Search for the cell housing the specified text and yield its (x, y) center coordinate. 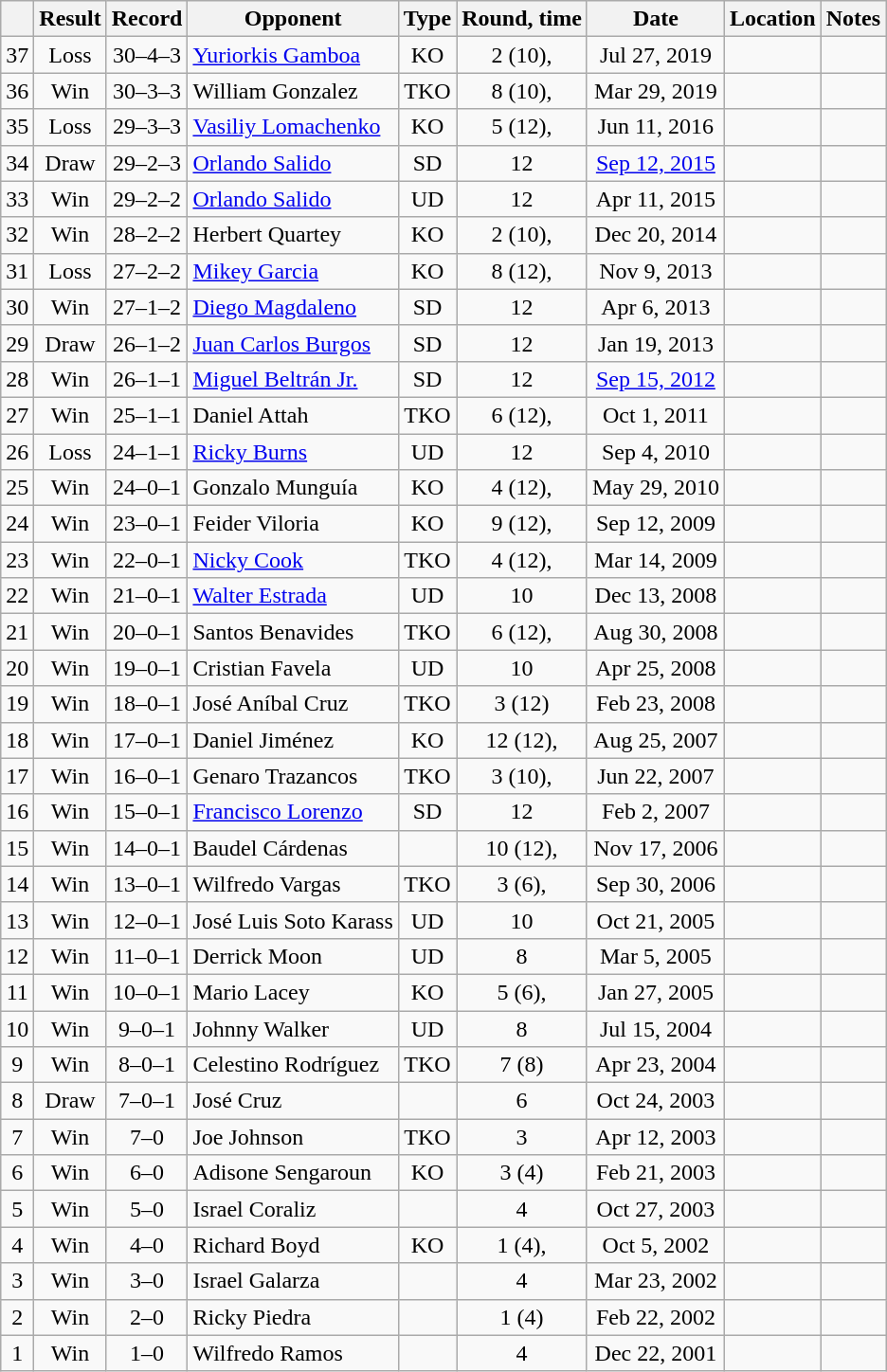
26 (17, 452)
8–0–1 (147, 1065)
Sep 12, 2009 (656, 524)
27–2–2 (147, 271)
Apr 6, 2013 (656, 307)
8 (12), (522, 271)
Jan 27, 2005 (656, 992)
Aug 30, 2008 (656, 632)
7 (17, 1137)
José Luis Soto Karass (293, 920)
Apr 23, 2004 (656, 1065)
26–1–1 (147, 379)
Diego Magdaleno (293, 307)
Location (772, 19)
Mar 5, 2005 (656, 956)
3 (12) (522, 704)
Apr 12, 2003 (656, 1137)
Francisco Lorenzo (293, 812)
32 (17, 235)
18 (17, 740)
Apr 11, 2015 (656, 199)
10 (12), (522, 848)
Walter Estrada (293, 596)
Mar 14, 2009 (656, 560)
Nicky Cook (293, 560)
Richard Boyd (293, 1245)
16–0–1 (147, 776)
29 (17, 343)
28–2–2 (147, 235)
Juan Carlos Burgos (293, 343)
Aug 25, 2007 (656, 740)
Oct 21, 2005 (656, 920)
23–0–1 (147, 524)
24–0–1 (147, 488)
Feider Viloria (293, 524)
Cristian Favela (293, 668)
29–3–3 (147, 127)
5 (17, 1209)
Oct 5, 2002 (656, 1245)
15 (17, 848)
21 (17, 632)
28 (17, 379)
7 (8) (522, 1065)
19–0–1 (147, 668)
Nov 9, 2013 (656, 271)
Jul 15, 2004 (656, 1028)
José Aníbal Cruz (293, 704)
Wilfredo Ramos (293, 1353)
Herbert Quartey (293, 235)
33 (17, 199)
25–1–1 (147, 415)
35 (17, 127)
Gonzalo Munguía (293, 488)
Jun 11, 2016 (656, 127)
30–3–3 (147, 91)
Feb 2, 2007 (656, 812)
19 (17, 704)
4–0 (147, 1245)
Miguel Beltrán Jr. (293, 379)
22–0–1 (147, 560)
25 (17, 488)
12–0–1 (147, 920)
Sep 4, 2010 (656, 452)
Record (147, 19)
Oct 24, 2003 (656, 1101)
9–0–1 (147, 1028)
Sep 15, 2012 (656, 379)
Apr 25, 2008 (656, 668)
William Gonzalez (293, 91)
Opponent (293, 19)
37 (17, 55)
Mario Lacey (293, 992)
21–0–1 (147, 596)
Genaro Trazancos (293, 776)
14 (17, 884)
5–0 (147, 1209)
3–0 (147, 1281)
14–0–1 (147, 848)
13–0–1 (147, 884)
Ricky Burns (293, 452)
Daniel Jiménez (293, 740)
9 (12), (522, 524)
Israel Coraliz (293, 1209)
1–0 (147, 1353)
10–0–1 (147, 992)
5 (12), (522, 127)
Feb 23, 2008 (656, 704)
17 (17, 776)
Type (426, 19)
12 (12), (522, 740)
30 (17, 307)
24 (17, 524)
Celestino Rodríguez (293, 1065)
2 (17, 1317)
Joe Johnson (293, 1137)
36 (17, 91)
7–0–1 (147, 1101)
1 (17, 1353)
Israel Galarza (293, 1281)
20 (17, 668)
1 (4), (522, 1245)
Daniel Attah (293, 415)
2–0 (147, 1317)
May 29, 2010 (656, 488)
20–0–1 (147, 632)
Santos Benavides (293, 632)
23 (17, 560)
Mar 23, 2002 (656, 1281)
Vasiliy Lomachenko (293, 127)
11 (17, 992)
34 (17, 163)
Feb 21, 2003 (656, 1173)
29–2–3 (147, 163)
6–0 (147, 1173)
José Cruz (293, 1101)
Round, time (522, 19)
Ricky Piedra (293, 1317)
Wilfredo Vargas (293, 884)
Oct 27, 2003 (656, 1209)
Dec 22, 2001 (656, 1353)
26–1–2 (147, 343)
Notes (853, 19)
Date (656, 19)
29–2–2 (147, 199)
Sep 30, 2006 (656, 884)
8 (10), (522, 91)
Mikey Garcia (293, 271)
Mar 29, 2019 (656, 91)
22 (17, 596)
Feb 22, 2002 (656, 1317)
11–0–1 (147, 956)
7–0 (147, 1137)
15–0–1 (147, 812)
3 (10), (522, 776)
3 (6), (522, 884)
Sep 12, 2015 (656, 163)
Johnny Walker (293, 1028)
Dec 20, 2014 (656, 235)
16 (17, 812)
Dec 13, 2008 (656, 596)
Nov 17, 2006 (656, 848)
24–1–1 (147, 452)
Jun 22, 2007 (656, 776)
Jan 19, 2013 (656, 343)
27 (17, 415)
5 (6), (522, 992)
27–1–2 (147, 307)
13 (17, 920)
Result (70, 19)
31 (17, 271)
30–4–3 (147, 55)
3 (4) (522, 1173)
9 (17, 1065)
1 (4) (522, 1317)
Adisone Sengaroun (293, 1173)
Oct 1, 2011 (656, 415)
Derrick Moon (293, 956)
18–0–1 (147, 704)
Yuriorkis Gamboa (293, 55)
Jul 27, 2019 (656, 55)
17–0–1 (147, 740)
Baudel Cárdenas (293, 848)
